Scan for the cell matching the given text and deliver its (x, y) coordinate at center. 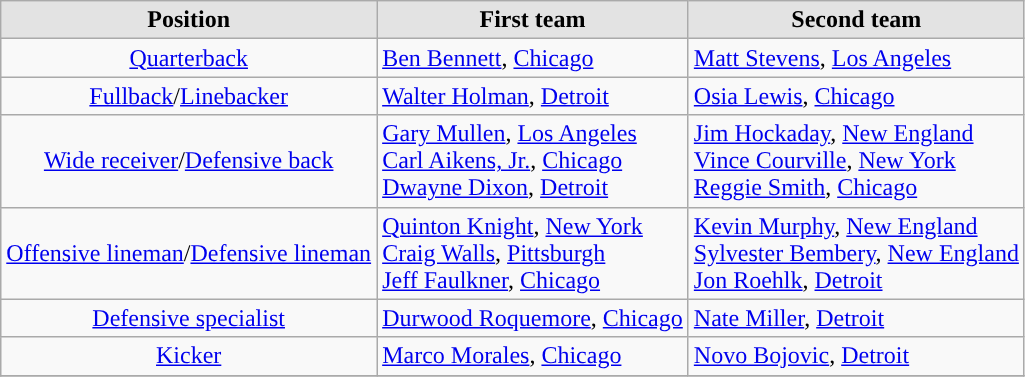
Marco Morales, Chicago (533, 356)
First team (533, 20)
Second team (856, 20)
Walter Holman, Detroit (533, 96)
Kevin Murphy, New EnglandSylvester Bembery, New EnglandJon Roehlk, Detroit (856, 253)
Defensive specialist (189, 318)
Novo Bojovic, Detroit (856, 356)
Nate Miller, Detroit (856, 318)
Kicker (189, 356)
Jim Hockaday, New EnglandVince Courville, New YorkReggie Smith, Chicago (856, 161)
Matt Stevens, Los Angeles (856, 58)
Quarterback (189, 58)
Gary Mullen, Los AngelesCarl Aikens, Jr., ChicagoDwayne Dixon, Detroit (533, 161)
Position (189, 20)
Wide receiver/Defensive back (189, 161)
Quinton Knight, New YorkCraig Walls, PittsburghJeff Faulkner, Chicago (533, 253)
Offensive lineman/Defensive lineman (189, 253)
Osia Lewis, Chicago (856, 96)
Ben Bennett, Chicago (533, 58)
Fullback/Linebacker (189, 96)
Durwood Roquemore, Chicago (533, 318)
